From the cell containing the given text, extract its center point as [x, y] coordinate. 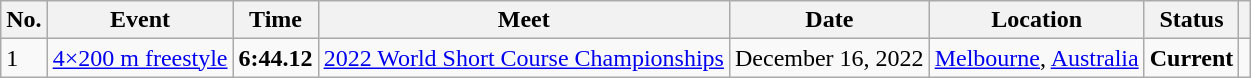
Event [140, 20]
Location [1036, 20]
Time [276, 20]
6:44.12 [276, 58]
Melbourne, Australia [1036, 58]
Meet [524, 20]
4×200 m freestyle [140, 58]
Current [1192, 58]
2022 World Short Course Championships [524, 58]
Date [829, 20]
December 16, 2022 [829, 58]
Status [1192, 20]
1 [24, 58]
No. [24, 20]
